For the text-containing cell, return its midpoint in [x, y] coordinate format. 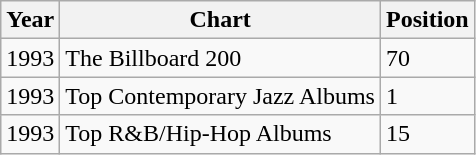
Top R&B/Hip-Hop Albums [220, 134]
The Billboard 200 [220, 58]
1 [427, 96]
Year [30, 20]
70 [427, 58]
Top Contemporary Jazz Albums [220, 96]
Chart [220, 20]
Position [427, 20]
15 [427, 134]
